Return the (X, Y) coordinate for the center point of the cell that contains the specified text.  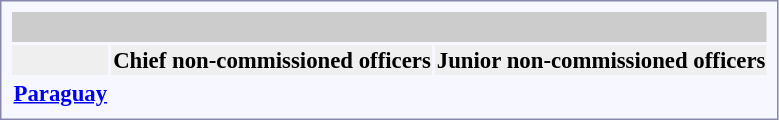
Junior non-commissioned officers (601, 60)
Paraguay (60, 93)
Chief non-commissioned officers (272, 60)
